From the cell containing the given text, extract its center point as (x, y) coordinate. 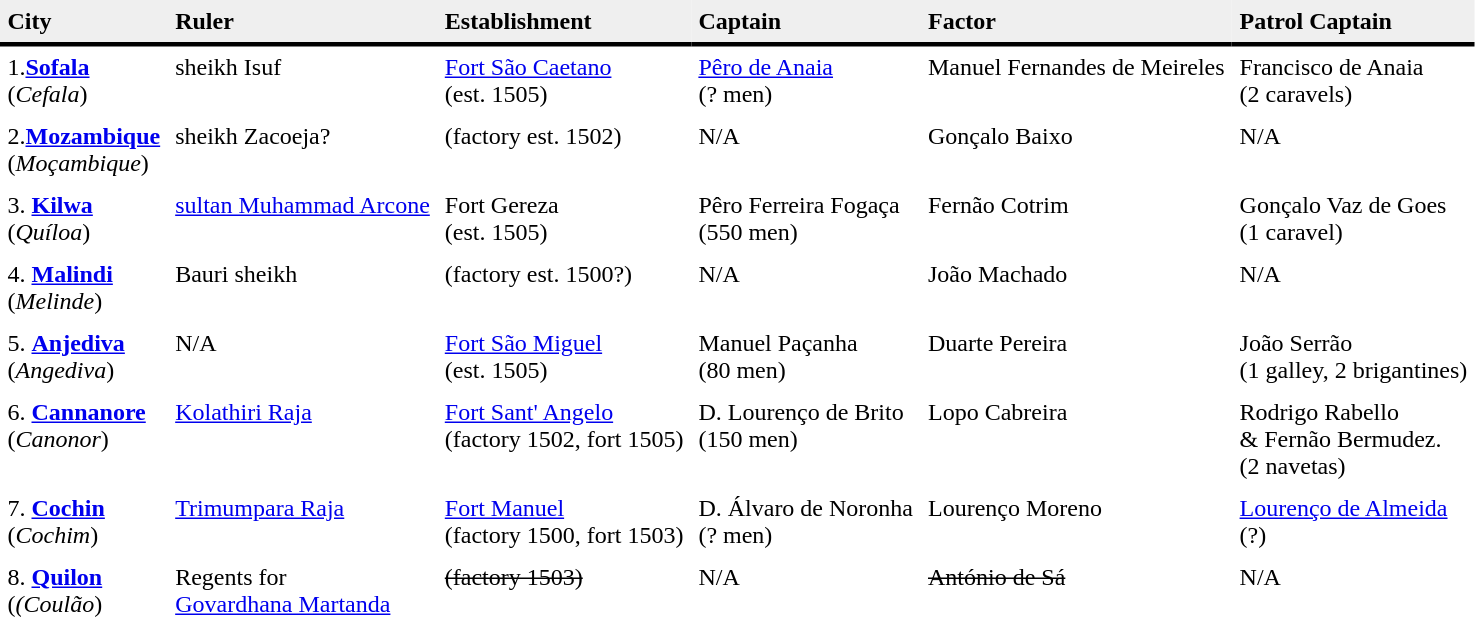
Bauri sheikh (303, 288)
D. Lourenço de Brito (150 men) (806, 440)
Fort Sant' Angelo (factory 1502, fort 1505) (564, 440)
Captain (806, 22)
Pêro Ferreira Fogaça (550 men) (806, 218)
Manuel Fernandes de Meireles (1077, 80)
Manuel Paçanha (80 men) (806, 356)
3. Kilwa (Quíloa) (84, 218)
Gonçalo Vaz de Goes (1 caravel) (1354, 218)
João Serrão (1 galley, 2 brigantines) (1354, 356)
2.Mozambique (Moçambique) (84, 150)
Fort Manuel (factory 1500, fort 1503) (564, 522)
Patrol Captain (1354, 22)
City (84, 22)
João Machado (1077, 288)
sultan Muhammad Arcone (303, 218)
Lopo Cabreira (1077, 440)
D. Álvaro de Noronha (? men) (806, 522)
Kolathiri Raja (303, 440)
Fort São Miguel (est. 1505) (564, 356)
Fernão Cotrim (1077, 218)
Gonçalo Baixo (1077, 150)
Francisco de Anaia (2 caravels) (1354, 80)
5. Anjediva (Angediva) (84, 356)
Establishment (564, 22)
Trimumpara Raja (303, 522)
Rodrigo Rabello & Fernão Bermudez. (2 navetas) (1354, 440)
(factory est. 1500?) (564, 288)
Pêro de Anaia (? men) (806, 80)
7. Cochin (Cochim) (84, 522)
Fort São Caetano (est. 1505) (564, 80)
1.Sofala (Cefala) (84, 80)
Ruler (303, 22)
Fort Gereza (est. 1505) (564, 218)
Duarte Pereira (1077, 356)
Lourenço Moreno (1077, 522)
sheikh Isuf (303, 80)
Factor (1077, 22)
sheikh Zacoeja? (303, 150)
Lourenço de Almeida (?) (1354, 522)
6. Cannanore (Canonor) (84, 440)
4. Malindi (Melinde) (84, 288)
(factory est. 1502) (564, 150)
